Search for the cell housing the specified text and yield its [X, Y] center coordinate. 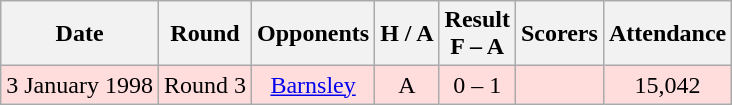
H / A [407, 34]
0 – 1 [477, 85]
Round [204, 34]
3 January 1998 [80, 85]
Scorers [559, 34]
Date [80, 34]
Opponents [314, 34]
Round 3 [204, 85]
A [407, 85]
15,042 [667, 85]
Barnsley [314, 85]
ResultF – A [477, 34]
Attendance [667, 34]
